From the cell containing the given text, extract its center point as [X, Y] coordinate. 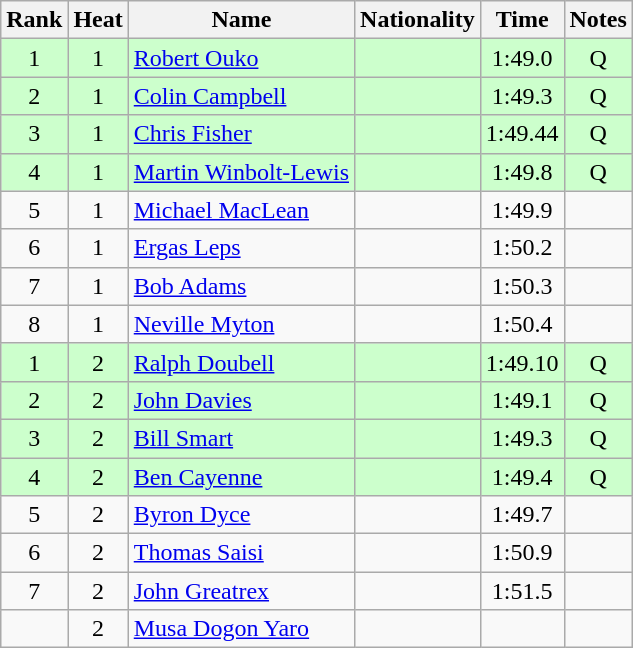
Musa Dogon Yaro [241, 629]
1:51.5 [522, 591]
Robert Ouko [241, 58]
1:49.0 [522, 58]
John Davies [241, 400]
Colin Campbell [241, 96]
Neville Myton [241, 324]
Chris Fisher [241, 134]
Name [241, 20]
1:49.10 [522, 362]
1:49.9 [522, 210]
Ergas Leps [241, 248]
Thomas Saisi [241, 553]
Time [522, 20]
Michael MacLean [241, 210]
Heat [98, 20]
1:50.4 [522, 324]
Ben Cayenne [241, 477]
Ralph Doubell [241, 362]
1:49.4 [522, 477]
1:50.2 [522, 248]
John Greatrex [241, 591]
Notes [598, 20]
Nationality [418, 20]
Bob Adams [241, 286]
1:49.44 [522, 134]
1:50.3 [522, 286]
Byron Dyce [241, 515]
Rank [34, 20]
Martin Winbolt-Lewis [241, 172]
1:49.8 [522, 172]
Bill Smart [241, 438]
1:49.7 [522, 515]
1:50.9 [522, 553]
1:49.1 [522, 400]
8 [34, 324]
